Pinpoint the cell where the given text exists, returning its (X, Y) midpoint coordinate. 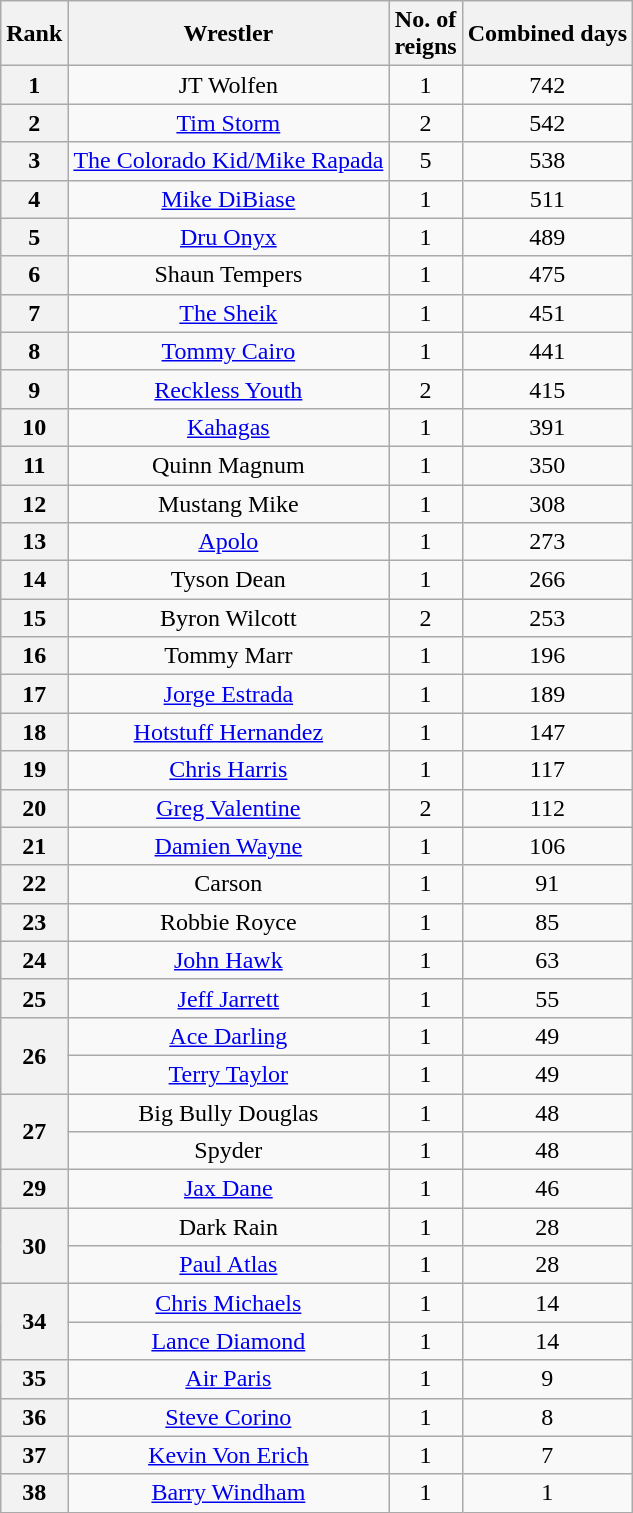
No. ofreigns (426, 34)
Jorge Estrada (228, 694)
22 (34, 884)
Air Paris (228, 1379)
10 (34, 427)
13 (34, 542)
451 (547, 313)
475 (547, 275)
91 (547, 884)
Lance Diamond (228, 1341)
35 (34, 1379)
The Sheik (228, 313)
23 (34, 922)
29 (34, 1189)
Jax Dane (228, 1189)
Terry Taylor (228, 1074)
189 (547, 694)
24 (34, 960)
511 (547, 199)
Kevin Von Erich (228, 1455)
Tommy Cairo (228, 351)
4 (34, 199)
Reckless Youth (228, 389)
Wrestler (228, 34)
542 (547, 123)
30 (34, 1246)
Barry Windham (228, 1493)
Chris Michaels (228, 1303)
38 (34, 1493)
489 (547, 237)
Apolo (228, 542)
Quinn Magnum (228, 465)
20 (34, 808)
46 (547, 1189)
253 (547, 618)
Tyson Dean (228, 580)
26 (34, 1055)
350 (547, 465)
12 (34, 503)
Tommy Marr (228, 656)
85 (547, 922)
266 (547, 580)
106 (547, 846)
37 (34, 1455)
6 (34, 275)
742 (547, 85)
18 (34, 732)
34 (34, 1322)
Byron Wilcott (228, 618)
Robbie Royce (228, 922)
308 (547, 503)
15 (34, 618)
273 (547, 542)
17 (34, 694)
3 (34, 161)
Chris Harris (228, 770)
Rank (34, 34)
Hotstuff Hernandez (228, 732)
Mike DiBiase (228, 199)
Carson (228, 884)
117 (547, 770)
Damien Wayne (228, 846)
112 (547, 808)
Paul Atlas (228, 1265)
Ace Darling (228, 1036)
JT Wolfen (228, 85)
25 (34, 998)
391 (547, 427)
Spyder (228, 1151)
Jeff Jarrett (228, 998)
John Hawk (228, 960)
55 (547, 998)
27 (34, 1132)
19 (34, 770)
538 (547, 161)
415 (547, 389)
16 (34, 656)
Shaun Tempers (228, 275)
Kahagas (228, 427)
Dark Rain (228, 1227)
196 (547, 656)
441 (547, 351)
Steve Corino (228, 1417)
Mustang Mike (228, 503)
Greg Valentine (228, 808)
11 (34, 465)
21 (34, 846)
Dru Onyx (228, 237)
36 (34, 1417)
63 (547, 960)
Tim Storm (228, 123)
147 (547, 732)
Big Bully Douglas (228, 1113)
The Colorado Kid/Mike Rapada (228, 161)
Combined days (547, 34)
